Scan for the cell matching the given text and deliver its [x, y] coordinate at center. 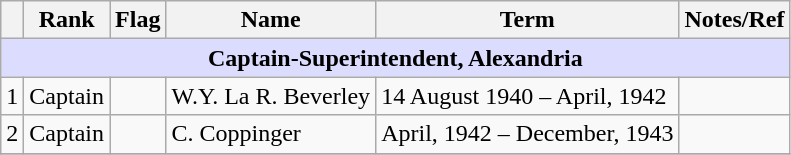
14 August 1940 – April, 1942 [528, 96]
2 [12, 134]
C. Coppinger [271, 134]
W.Y. La R. Beverley [271, 96]
April, 1942 – December, 1943 [528, 134]
Flag [138, 20]
1 [12, 96]
Notes/Ref [734, 20]
Name [271, 20]
Rank [67, 20]
Captain-Superintendent, Alexandria [396, 58]
Term [528, 20]
